Detect which cell encompasses the target text, then output its (x, y) center coordinate. 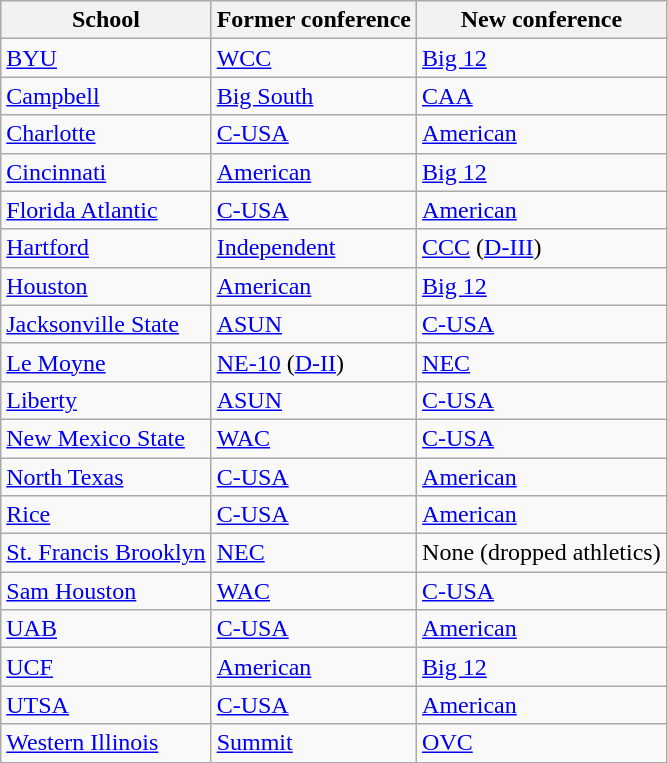
Florida Atlantic (106, 210)
None (dropped athletics) (542, 553)
UTSA (106, 705)
WCC (314, 58)
UCF (106, 667)
CAA (542, 96)
Big South (314, 96)
Liberty (106, 400)
CCC (D-III) (542, 248)
Le Moyne (106, 362)
OVC (542, 743)
Charlotte (106, 134)
Rice (106, 515)
Sam Houston (106, 591)
BYU (106, 58)
UAB (106, 629)
Former conference (314, 20)
Summit (314, 743)
New Mexico State (106, 438)
Jacksonville State (106, 324)
Campbell (106, 96)
NE-10 (D-II) (314, 362)
Western Illinois (106, 743)
School (106, 20)
St. Francis Brooklyn (106, 553)
Hartford (106, 248)
North Texas (106, 477)
Independent (314, 248)
Houston (106, 286)
Cincinnati (106, 172)
New conference (542, 20)
